Extract the [x, y] coordinate from the center of the cell holding the provided text.  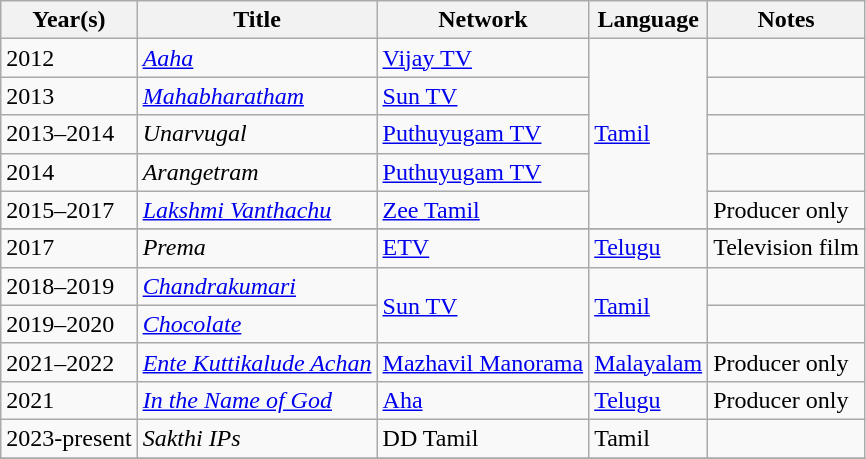
2021–2022 [69, 362]
Unarvugal [257, 134]
DD Tamil [483, 438]
Sakthi IPs [257, 438]
Ente Kuttikalude Achan [257, 362]
ETV [483, 248]
Malayalam [648, 362]
Television film [786, 248]
Network [483, 20]
Vijay TV [483, 58]
Aha [483, 400]
Aaha [257, 58]
Chocolate [257, 324]
Mahabharatham [257, 96]
Zee Tamil [483, 210]
2012 [69, 58]
Year(s) [69, 20]
In the Name of God [257, 400]
Lakshmi Vanthachu [257, 210]
Notes [786, 20]
2015–2017 [69, 210]
2023-present [69, 438]
2019–2020 [69, 324]
2018–2019 [69, 286]
2017 [69, 248]
2013 [69, 96]
Arangetram [257, 172]
2021 [69, 400]
2013–2014 [69, 134]
Chandrakumari [257, 286]
2014 [69, 172]
Prema [257, 248]
Mazhavil Manorama [483, 362]
Language [648, 20]
Title [257, 20]
